Identify which cell holds the provided text, then report its (x, y) central coordinate. 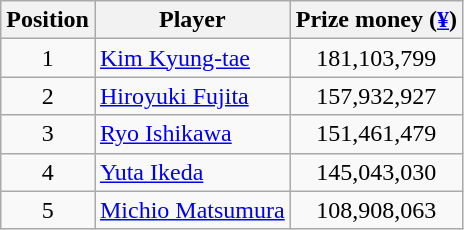
Michio Matsumura (192, 210)
Ryo Ishikawa (192, 134)
Yuta Ikeda (192, 172)
Player (192, 20)
5 (48, 210)
1 (48, 58)
4 (48, 172)
Position (48, 20)
151,461,479 (376, 134)
2 (48, 96)
Hiroyuki Fujita (192, 96)
157,932,927 (376, 96)
3 (48, 134)
Kim Kyung-tae (192, 58)
108,908,063 (376, 210)
145,043,030 (376, 172)
181,103,799 (376, 58)
Prize money (¥) (376, 20)
